Extract the [X, Y] coordinate from the center of the cell holding the provided text.  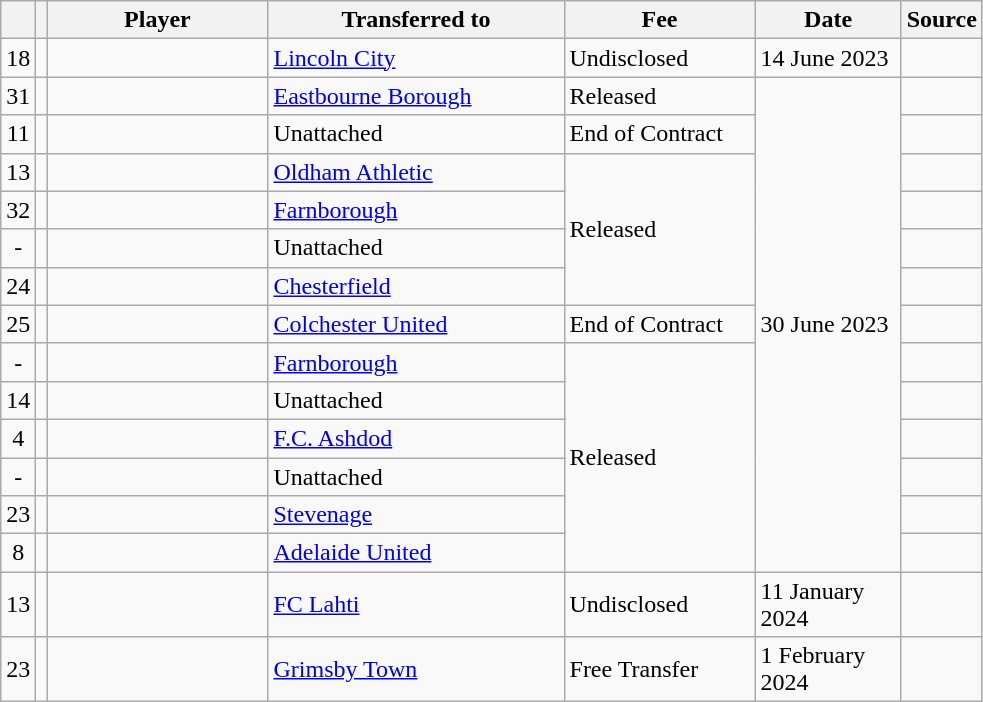
8 [18, 553]
Stevenage [416, 515]
Source [942, 20]
Transferred to [416, 20]
14 [18, 400]
11 January 2024 [828, 604]
11 [18, 134]
Lincoln City [416, 58]
31 [18, 96]
30 June 2023 [828, 324]
Date [828, 20]
Oldham Athletic [416, 172]
24 [18, 286]
Player [158, 20]
18 [18, 58]
Adelaide United [416, 553]
Eastbourne Borough [416, 96]
1 February 2024 [828, 670]
14 June 2023 [828, 58]
4 [18, 438]
F.C. Ashdod [416, 438]
Chesterfield [416, 286]
Grimsby Town [416, 670]
25 [18, 324]
Fee [660, 20]
Colchester United [416, 324]
FC Lahti [416, 604]
Free Transfer [660, 670]
32 [18, 210]
